For the text-containing cell, return its midpoint in [X, Y] coordinate format. 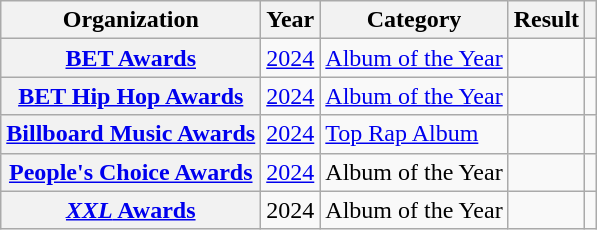
Billboard Music Awards [131, 134]
Top Rap Album [414, 134]
Organization [131, 20]
Category [414, 20]
XXL Awards [131, 210]
BET Hip Hop Awards [131, 96]
Year [290, 20]
Result [546, 20]
BET Awards [131, 58]
People's Choice Awards [131, 172]
